Find where the given text appears and provide that cell's center as [x, y] coordinate. 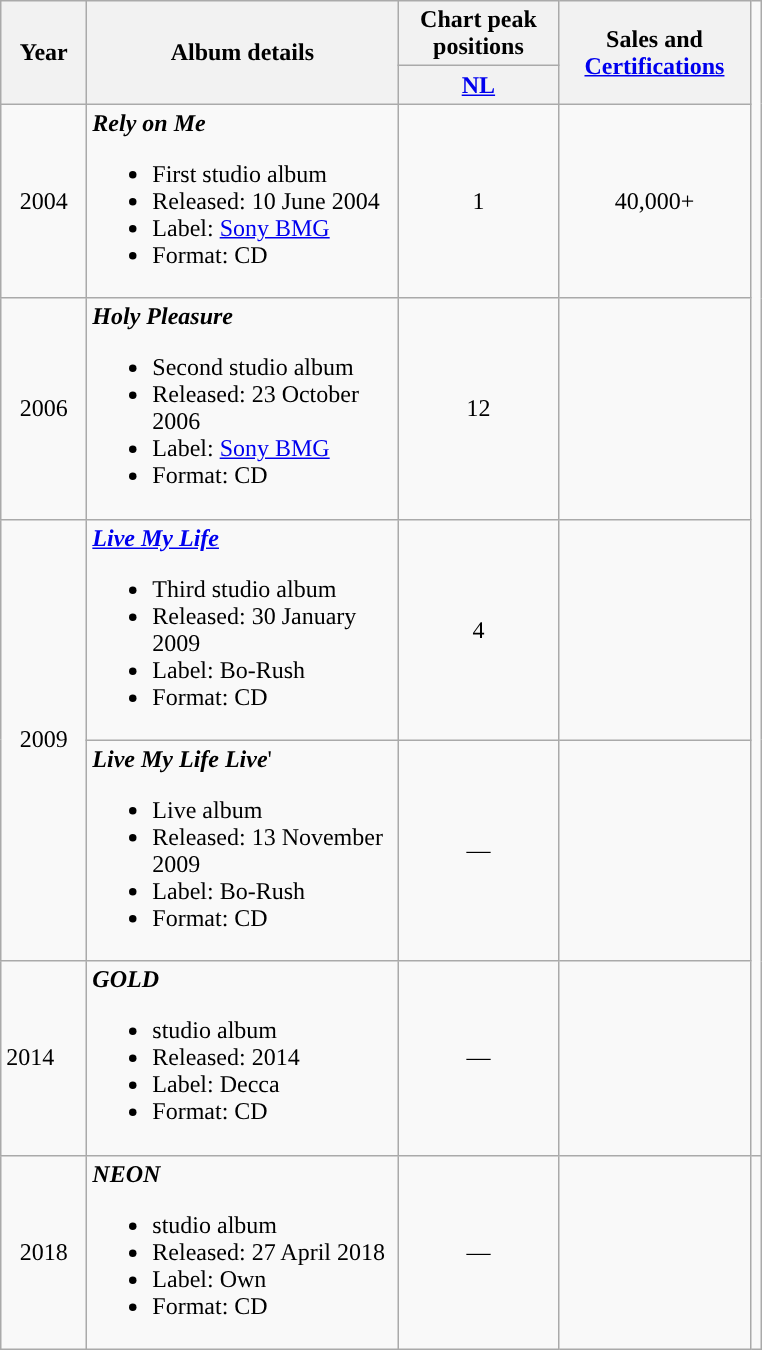
Rely on MeFirst studio albumReleased: 10 June 2004Label: Sony BMGFormat: CD [242, 201]
Sales and Certifications [654, 52]
2006 [44, 408]
Holy PleasureSecond studio albumReleased: 23 October 2006Label: Sony BMGFormat: CD [242, 408]
2014 [44, 1058]
NL [478, 85]
Year [44, 52]
Chart peak positions [478, 34]
Live My LifeThird studio albumReleased: 30 January 2009Label: Bo-RushFormat: CD [242, 630]
2004 [44, 201]
2009 [44, 740]
1 [478, 201]
NEONstudio albumReleased: 27 April 2018Label: OwnFormat: CD [242, 1252]
GOLDstudio albumReleased: 2014Label: DeccaFormat: CD [242, 1058]
2018 [44, 1252]
40,000+ [654, 201]
4 [478, 630]
Album details [242, 52]
Live My Life Live'Live albumReleased: 13 November 2009Label: Bo-RushFormat: CD [242, 850]
12 [478, 408]
